Find where the given text appears and provide that cell's center as [x, y] coordinate. 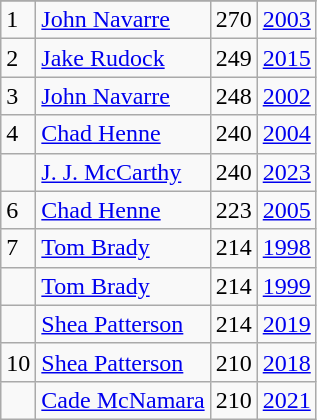
2015 [286, 58]
2005 [286, 210]
J. J. McCarthy [123, 172]
4 [18, 134]
2004 [286, 134]
2023 [286, 172]
270 [234, 20]
2003 [286, 20]
2002 [286, 96]
Cade McNamara [123, 400]
6 [18, 210]
1999 [286, 286]
1998 [286, 248]
2019 [286, 324]
3 [18, 96]
248 [234, 96]
249 [234, 58]
2 [18, 58]
223 [234, 210]
2018 [286, 362]
2021 [286, 400]
Jake Rudock [123, 58]
1 [18, 20]
10 [18, 362]
7 [18, 248]
